Provide the (X, Y) coordinate of the cell's center where the given text is located.  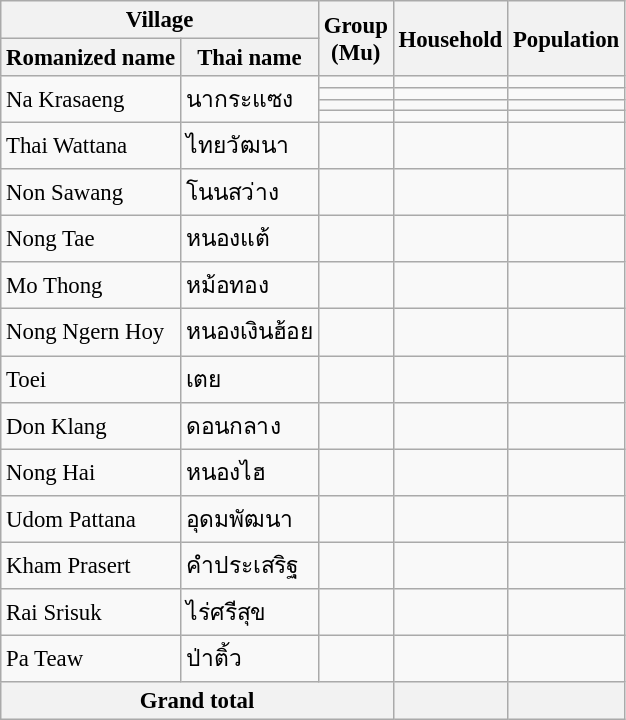
Don Klang (91, 426)
ไทยวัฒนา (249, 146)
Village (160, 20)
หนองไฮ (249, 472)
Rai Srisuk (91, 612)
Group(Mu) (356, 38)
Na Krasaeng (91, 100)
Thai name (249, 58)
Kham Prasert (91, 566)
หนองเงินฮ้อย (249, 332)
นากระแซง (249, 100)
Nong Tae (91, 240)
Thai Wattana (91, 146)
อุดมพัฒนา (249, 518)
หนองแต้ (249, 240)
Grand total (197, 701)
Mo Thong (91, 286)
Household (450, 38)
Toei (91, 380)
Nong Ngern Hoy (91, 332)
Non Sawang (91, 192)
Population (566, 38)
คำประเสริฐ (249, 566)
เตย (249, 380)
ป่าติ้ว (249, 658)
หม้อทอง (249, 286)
Nong Hai (91, 472)
ไร่ศรีสุข (249, 612)
Pa Teaw (91, 658)
Romanized name (91, 58)
Udom Pattana (91, 518)
โนนสว่าง (249, 192)
ดอนกลาง (249, 426)
